Detect which cell encompasses the target text, then output its [X, Y] center coordinate. 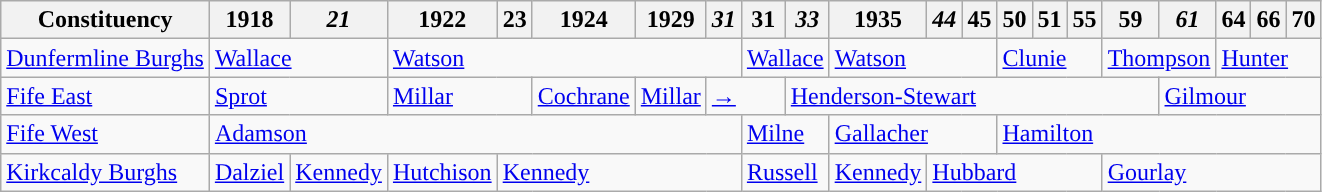
64 [1234, 20]
50 [1014, 20]
44 [944, 20]
51 [1050, 20]
Gourlay [1212, 172]
Gilmour [1240, 96]
23 [514, 20]
Adamson [475, 134]
Thompson [1159, 58]
Clunie [1050, 58]
Kirkcaldy Burghs [106, 172]
Fife East [106, 96]
1922 [442, 20]
Dalziel [249, 172]
55 [1084, 20]
Fife West [106, 134]
Cochrane [584, 96]
1929 [670, 20]
Hubbard [1014, 172]
Sprot [298, 96]
Milne [785, 134]
1924 [584, 20]
1918 [249, 20]
Hunter [1268, 58]
1935 [878, 20]
21 [339, 20]
Russell [785, 172]
→ [746, 96]
59 [1130, 20]
Gallacher [913, 134]
Henderson-Stewart [972, 96]
Hutchison [442, 172]
70 [1304, 20]
Constituency [106, 20]
Dunfermline Burghs [106, 58]
45 [980, 20]
33 [807, 20]
66 [1268, 20]
61 [1188, 20]
Hamilton [1159, 134]
